Locate the cell with the specified text and output its [x, y] center coordinate. 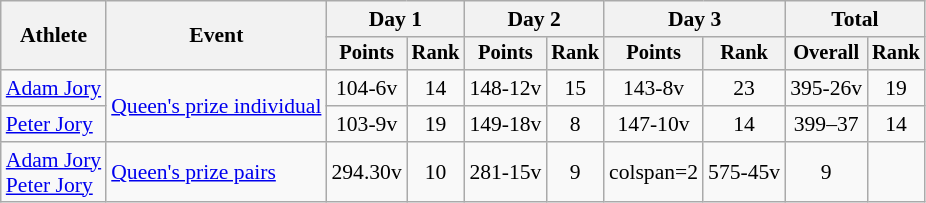
Total [855, 19]
23 [744, 88]
575-45v [744, 172]
395-26v [826, 88]
149-18v [505, 124]
colspan=2 [654, 172]
Adam JoryPeter Jory [54, 172]
Athlete [54, 36]
147-10v [654, 124]
10 [436, 172]
Day 2 [534, 19]
399–37 [826, 124]
148-12v [505, 88]
104-6v [366, 88]
Day 3 [694, 19]
143-8v [654, 88]
15 [575, 88]
Day 1 [395, 19]
281-15v [505, 172]
Event [216, 36]
Adam Jory [54, 88]
Queen's prize pairs [216, 172]
8 [575, 124]
Overall [826, 54]
Peter Jory [54, 124]
103-9v [366, 124]
Queen's prize individual [216, 106]
294.30v [366, 172]
